Output the (X, Y) coordinate of the center of the cell containing the given text.  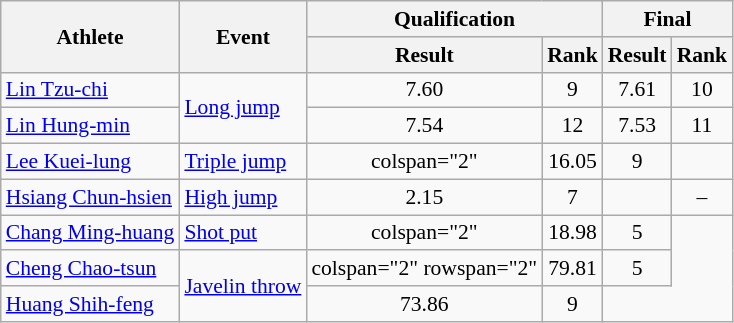
18.98 (572, 233)
7.60 (424, 90)
Triple jump (242, 162)
Qualification (454, 19)
Athlete (90, 36)
7.61 (638, 90)
Chang Ming-huang (90, 233)
Huang Shih-feng (90, 304)
Lin Hung-min (90, 126)
High jump (242, 197)
Cheng Chao-tsun (90, 269)
73.86 (424, 304)
Hsiang Chun-hsien (90, 197)
Shot put (242, 233)
Javelin throw (242, 286)
2.15 (424, 197)
7.54 (424, 126)
– (702, 197)
10 (702, 90)
16.05 (572, 162)
colspan="2" rowspan="2" (424, 269)
Lee Kuei-lung (90, 162)
12 (572, 126)
7.53 (638, 126)
7 (572, 197)
11 (702, 126)
Lin Tzu-chi (90, 90)
Event (242, 36)
79.81 (572, 269)
Final (668, 19)
Long jump (242, 108)
